Detect which cell encompasses the target text, then output its (x, y) center coordinate. 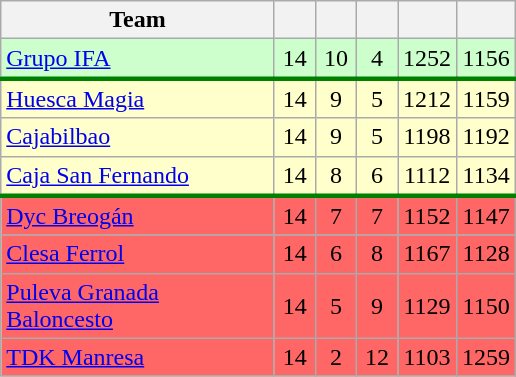
TDK Manresa (138, 357)
Team (138, 20)
1259 (486, 357)
12 (376, 357)
1147 (486, 216)
1252 (428, 59)
Puleva Granada Baloncesto (138, 306)
10 (336, 59)
1112 (428, 176)
1159 (486, 98)
1150 (486, 306)
1134 (486, 176)
1129 (428, 306)
Grupo IFA (138, 59)
1103 (428, 357)
1128 (486, 254)
4 (376, 59)
1198 (428, 137)
Cajabilbao (138, 137)
1192 (486, 137)
Dyc Breogán (138, 216)
1212 (428, 98)
1167 (428, 254)
Caja San Fernando (138, 176)
1156 (486, 59)
Clesa Ferrol (138, 254)
Huesca Magia (138, 98)
2 (336, 357)
1152 (428, 216)
